Output the (x, y) coordinate of the center of the cell containing the given text.  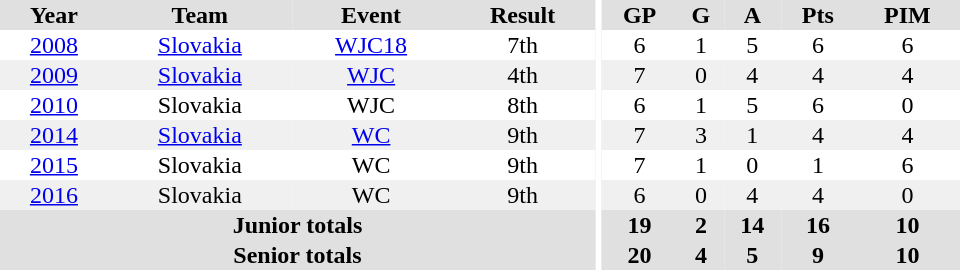
14 (752, 225)
20 (640, 255)
Year (54, 15)
2008 (54, 45)
WJC18 (372, 45)
3 (701, 135)
GP (640, 15)
Senior totals (298, 255)
19 (640, 225)
2010 (54, 105)
A (752, 15)
2014 (54, 135)
2015 (54, 165)
Junior totals (298, 225)
16 (818, 225)
2016 (54, 195)
G (701, 15)
4th (522, 75)
9 (818, 255)
2 (701, 225)
8th (522, 105)
Pts (818, 15)
7th (522, 45)
2009 (54, 75)
PIM (908, 15)
Team (200, 15)
Result (522, 15)
Event (372, 15)
